For the text-containing cell, return its midpoint in [X, Y] coordinate format. 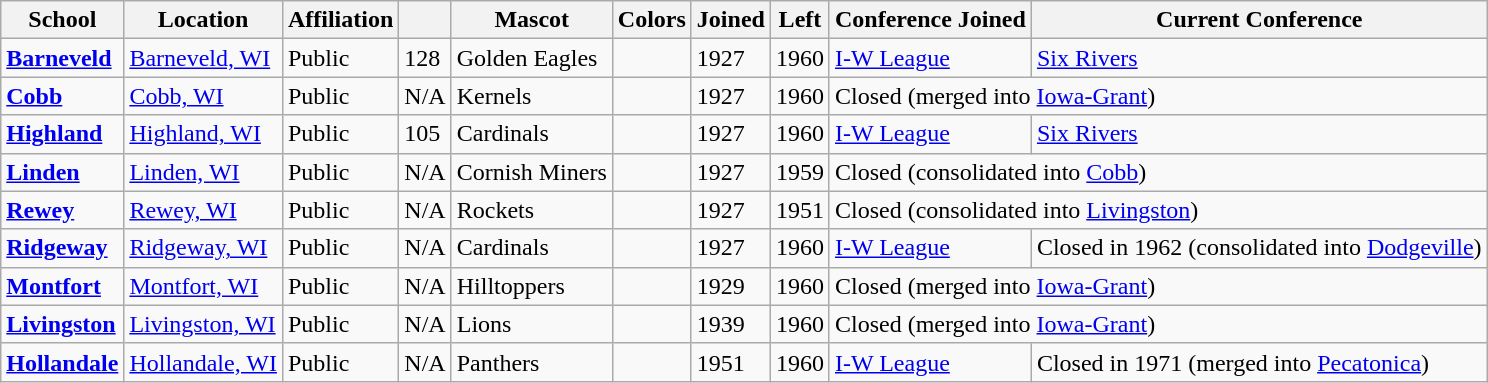
Closed (consolidated into Cobb) [1158, 172]
Hollandale, WI [204, 362]
Lions [532, 324]
Rewey, WI [204, 210]
Ridgeway, WI [204, 248]
School [62, 20]
Hilltoppers [532, 286]
Highland, WI [204, 134]
Closed in 1962 (consolidated into Dodgeville) [1259, 248]
Closed in 1971 (merged into Pecatonica) [1259, 362]
Barneveld, WI [204, 58]
Affiliation [340, 20]
Montfort [62, 286]
Closed (consolidated into Livingston) [1158, 210]
Livingston, WI [204, 324]
1939 [730, 324]
Mascot [532, 20]
Cobb, WI [204, 96]
1929 [730, 286]
105 [425, 134]
Linden [62, 172]
Hollandale [62, 362]
1959 [800, 172]
Colors [652, 20]
Barneveld [62, 58]
Left [800, 20]
Location [204, 20]
Golden Eagles [532, 58]
Cornish Miners [532, 172]
Rockets [532, 210]
Linden, WI [204, 172]
Highland [62, 134]
Panthers [532, 362]
Kernels [532, 96]
Current Conference [1259, 20]
Montfort, WI [204, 286]
Rewey [62, 210]
Livingston [62, 324]
128 [425, 58]
Conference Joined [930, 20]
Ridgeway [62, 248]
Cobb [62, 96]
Joined [730, 20]
